Scan for the cell matching the given text and deliver its [X, Y] coordinate at center. 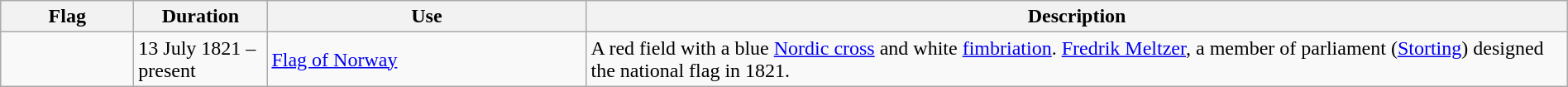
Duration [200, 17]
Use [427, 17]
13 July 1821 – present [200, 60]
Flag [68, 17]
Flag of Norway [427, 60]
A red field with a blue Nordic cross and white fimbriation. Fredrik Meltzer, a member of parliament (Storting) designed the national flag in 1821. [1077, 60]
Description [1077, 17]
